From the cell containing the given text, extract its center point as [x, y] coordinate. 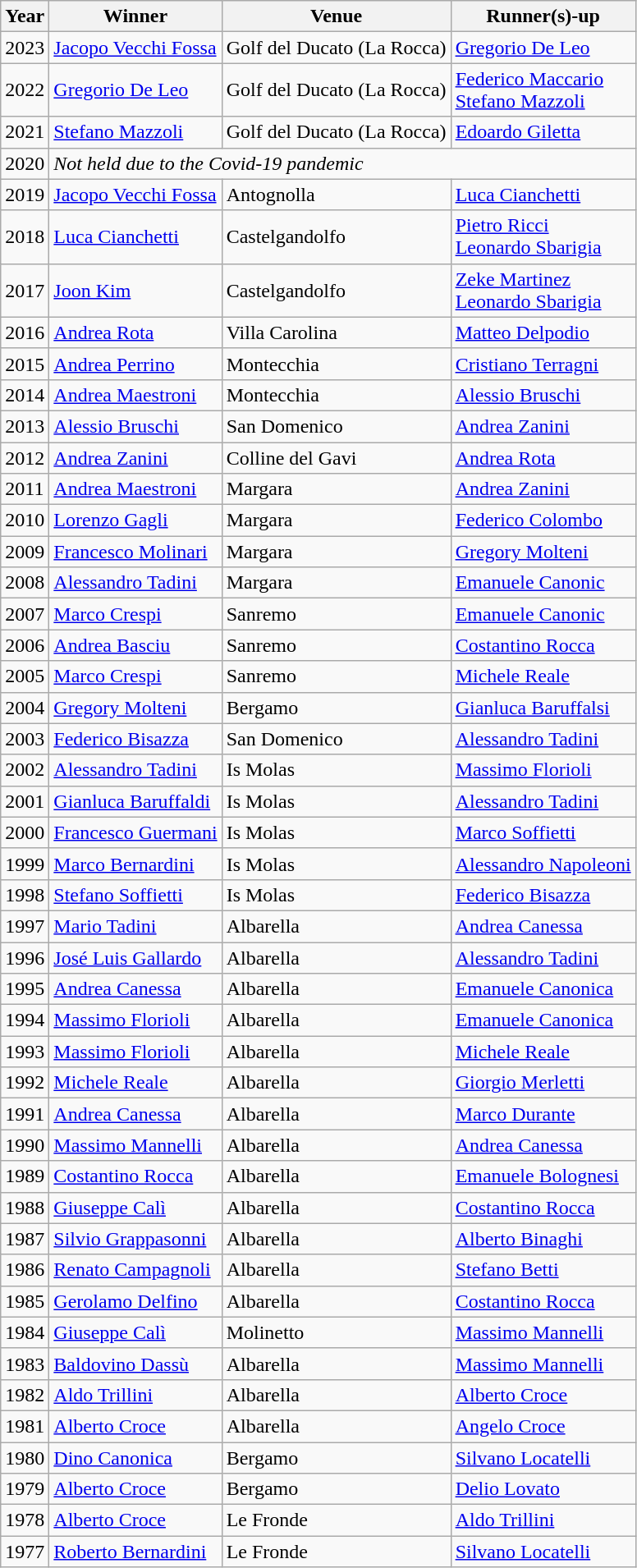
1997 [25, 926]
Colline del Gavi [337, 457]
1998 [25, 895]
1986 [25, 1270]
1996 [25, 958]
Molinetto [337, 1332]
Stefano Betti [543, 1270]
2023 [25, 48]
1985 [25, 1301]
Pietro Ricci Leonardo Sbarigia [543, 236]
2004 [25, 708]
Joon Kim [135, 291]
2011 [25, 489]
1989 [25, 1176]
Venue [337, 16]
1993 [25, 1052]
Francesco Guermani [135, 832]
1983 [25, 1364]
2021 [25, 132]
Federico Colombo [543, 520]
1999 [25, 864]
2008 [25, 583]
1992 [25, 1083]
2017 [25, 291]
2005 [25, 676]
2019 [25, 195]
Mario Tadini [135, 926]
Giorgio Merletti [543, 1083]
2016 [25, 332]
1990 [25, 1145]
Baldovino Dassù [135, 1364]
Marco Durante [543, 1114]
Cristiano Terragni [543, 364]
Andrea Perrino [135, 364]
Gianluca Baruffaldi [135, 801]
Runner(s)-up [543, 16]
Alberto Binaghi [543, 1239]
2007 [25, 614]
1981 [25, 1426]
1995 [25, 989]
Lorenzo Gagli [135, 520]
Delio Lovato [543, 1489]
Stefano Soffietti [135, 895]
2015 [25, 364]
1977 [25, 1552]
Winner [135, 16]
Marco Soffietti [543, 832]
Stefano Mazzoli [135, 132]
2000 [25, 832]
Villa Carolina [337, 332]
1988 [25, 1208]
Angelo Croce [543, 1426]
1978 [25, 1520]
Matteo Delpodio [543, 332]
Not held due to the Covid-19 pandemic [342, 163]
2003 [25, 739]
2013 [25, 426]
Alessandro Napoleoni [543, 864]
2010 [25, 520]
Edoardo Giletta [543, 132]
Dino Canonica [135, 1457]
Andrea Basciu [135, 645]
2009 [25, 552]
Silvio Grappasonni [135, 1239]
Renato Campagnoli [135, 1270]
Gerolamo Delfino [135, 1301]
Francesco Molinari [135, 552]
2012 [25, 457]
1984 [25, 1332]
2014 [25, 395]
1991 [25, 1114]
1980 [25, 1457]
1987 [25, 1239]
Year [25, 16]
Gianluca Baruffalsi [543, 708]
2002 [25, 770]
2006 [25, 645]
1994 [25, 1020]
1979 [25, 1489]
2020 [25, 163]
José Luis Gallardo [135, 958]
1982 [25, 1395]
Emanuele Bolognesi [543, 1176]
Federico Maccario Stefano Mazzoli [543, 90]
2018 [25, 236]
Zeke Martinez Leonardo Sbarigia [543, 291]
Roberto Bernardini [135, 1552]
2001 [25, 801]
Marco Bernardini [135, 864]
2022 [25, 90]
Antognolla [337, 195]
